Extract the [X, Y] coordinate from the center of the cell holding the provided text.  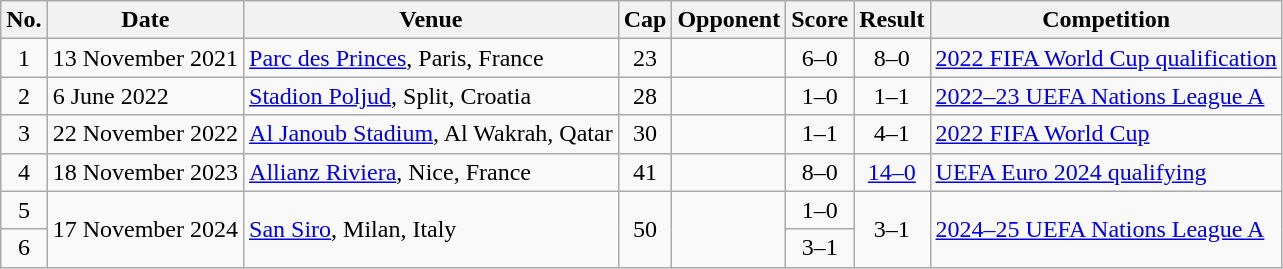
Result [892, 20]
6 [24, 248]
Date [145, 20]
17 November 2024 [145, 229]
Score [820, 20]
2024–25 UEFA Nations League A [1106, 229]
6 June 2022 [145, 96]
1 [24, 58]
4–1 [892, 134]
5 [24, 210]
4 [24, 172]
Stadion Poljud, Split, Croatia [432, 96]
2022 FIFA World Cup [1106, 134]
Opponent [729, 20]
Parc des Princes, Paris, France [432, 58]
UEFA Euro 2024 qualifying [1106, 172]
Venue [432, 20]
50 [645, 229]
Allianz Riviera, Nice, France [432, 172]
2 [24, 96]
14–0 [892, 172]
13 November 2021 [145, 58]
6–0 [820, 58]
18 November 2023 [145, 172]
2022–23 UEFA Nations League A [1106, 96]
2022 FIFA World Cup qualification [1106, 58]
Cap [645, 20]
41 [645, 172]
28 [645, 96]
22 November 2022 [145, 134]
San Siro, Milan, Italy [432, 229]
3 [24, 134]
No. [24, 20]
Al Janoub Stadium, Al Wakrah, Qatar [432, 134]
23 [645, 58]
Competition [1106, 20]
30 [645, 134]
